Search for the cell housing the specified text and yield its (X, Y) center coordinate. 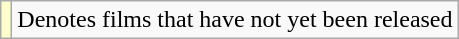
Denotes films that have not yet been released (235, 20)
